Locate the cell with the specified text and output its [X, Y] center coordinate. 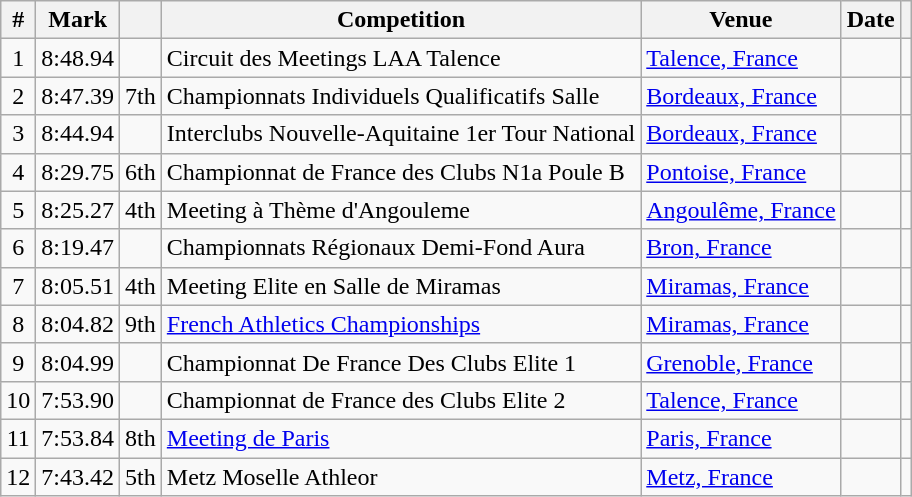
Championnats Régionaux Demi-Fond Aura [400, 248]
Metz, France [741, 477]
5 [18, 210]
Angoulême, France [741, 210]
French Athletics Championships [400, 324]
8:48.94 [78, 58]
6 [18, 248]
Date [870, 20]
Metz Moselle Athleor [400, 477]
Mark [78, 20]
Meeting à Thème d'Angouleme [400, 210]
Championnat de France des Clubs N1a Poule B [400, 172]
8:29.75 [78, 172]
2 [18, 96]
10 [18, 400]
Interclubs Nouvelle-Aquitaine 1er Tour National [400, 134]
8:04.99 [78, 362]
Venue [741, 20]
# [18, 20]
3 [18, 134]
7:53.84 [78, 438]
1 [18, 58]
Championnat De France Des Clubs Elite 1 [400, 362]
8:25.27 [78, 210]
8th [141, 438]
Championnats Individuels Qualificatifs Salle [400, 96]
Competition [400, 20]
7:43.42 [78, 477]
7:53.90 [78, 400]
Paris, France [741, 438]
12 [18, 477]
Grenoble, France [741, 362]
8:19.47 [78, 248]
6th [141, 172]
Bron, France [741, 248]
8:04.82 [78, 324]
8:47.39 [78, 96]
Meeting Elite en Salle de Miramas [400, 286]
9th [141, 324]
4 [18, 172]
9 [18, 362]
Pontoise, France [741, 172]
7 [18, 286]
Circuit des Meetings LAA Talence [400, 58]
8:05.51 [78, 286]
Championnat de France des Clubs Elite 2 [400, 400]
8 [18, 324]
8:44.94 [78, 134]
7th [141, 96]
Meeting de Paris [400, 438]
11 [18, 438]
5th [141, 477]
